Capture the cell that displays the provided text and extract its [X, Y] central coordinate. 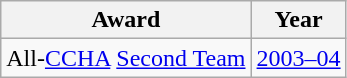
2003–04 [298, 58]
All-CCHA Second Team [126, 58]
Award [126, 20]
Year [298, 20]
